Determine the [X, Y] coordinate at the center of the cell enclosing the given text.  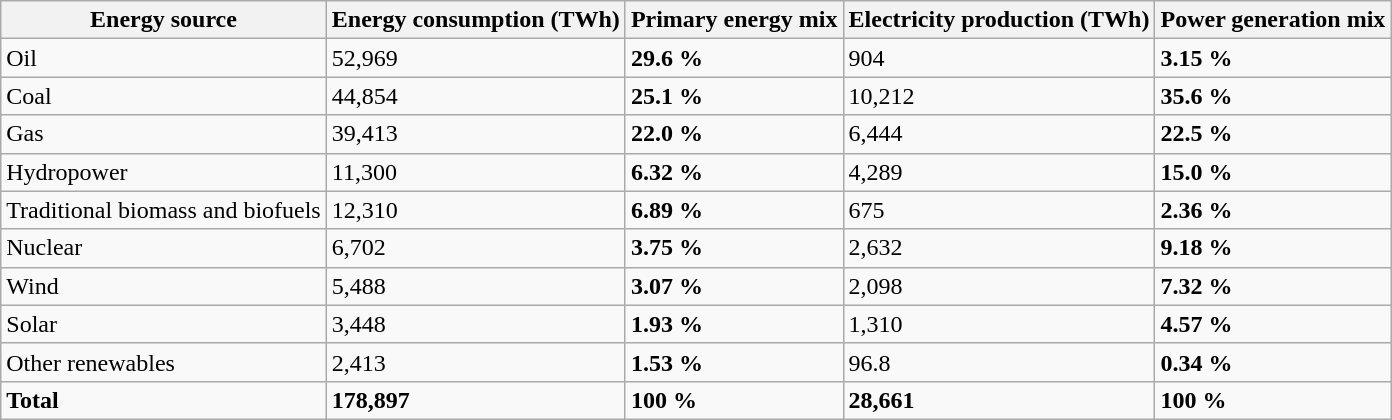
44,854 [476, 96]
178,897 [476, 400]
2.36 % [1273, 210]
22.5 % [1273, 134]
29.6 % [734, 58]
28,661 [999, 400]
4,289 [999, 172]
6,444 [999, 134]
3,448 [476, 324]
Solar [164, 324]
0.34 % [1273, 362]
12,310 [476, 210]
7.32 % [1273, 286]
675 [999, 210]
Nuclear [164, 248]
Other renewables [164, 362]
Traditional biomass and biofuels [164, 210]
22.0 % [734, 134]
3.07 % [734, 286]
35.6 % [1273, 96]
96.8 [999, 362]
Wind [164, 286]
Total [164, 400]
Hydropower [164, 172]
1,310 [999, 324]
25.1 % [734, 96]
Oil [164, 58]
3.75 % [734, 248]
6,702 [476, 248]
5,488 [476, 286]
2,413 [476, 362]
1.53 % [734, 362]
52,969 [476, 58]
39,413 [476, 134]
Electricity production (TWh) [999, 20]
6.89 % [734, 210]
2,098 [999, 286]
11,300 [476, 172]
1.93 % [734, 324]
Primary energy mix [734, 20]
Coal [164, 96]
6.32 % [734, 172]
3.15 % [1273, 58]
4.57 % [1273, 324]
Gas [164, 134]
Energy source [164, 20]
2,632 [999, 248]
Energy consumption (TWh) [476, 20]
Power generation mix [1273, 20]
15.0 % [1273, 172]
10,212 [999, 96]
904 [999, 58]
9.18 % [1273, 248]
